Extract the (X, Y) coordinate from the center of the cell holding the provided text.  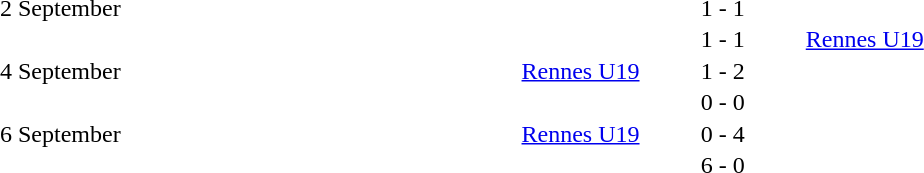
0 - 4 (723, 134)
1 - 1 (723, 39)
1 - 2 (723, 71)
0 - 0 (723, 103)
